Capture the cell that displays the provided text and extract its (X, Y) central coordinate. 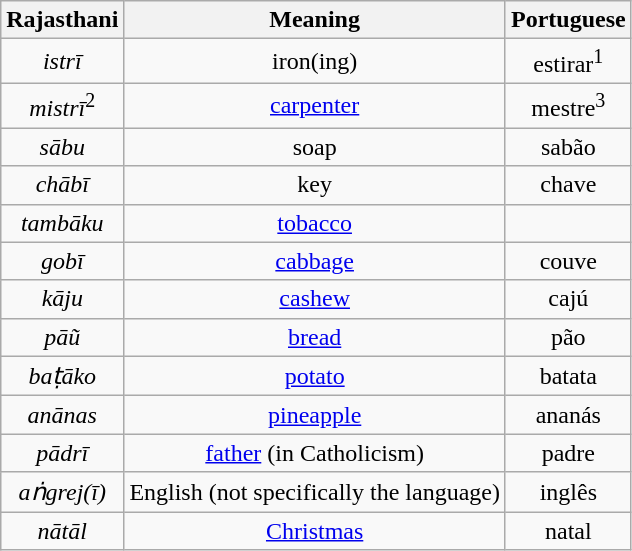
bread (315, 337)
tobacco (315, 223)
inglês (568, 492)
Rajasthani (62, 20)
soap (315, 147)
cashew (315, 299)
Portuguese (568, 20)
English (not specifically the language) (315, 492)
Meaning (315, 20)
nātāl (62, 531)
pādrī (62, 453)
natal (568, 531)
carpenter (315, 106)
Christmas (315, 531)
cabbage (315, 261)
pāũ (62, 337)
gobī (62, 261)
potato (315, 376)
couve (568, 261)
chābī (62, 185)
tambāku (62, 223)
aṅgrej(ī) (62, 492)
ananás (568, 415)
sābu (62, 147)
padre (568, 453)
anānas (62, 415)
mestre3 (568, 106)
estirar1 (568, 62)
father (in Catholicism) (315, 453)
istrī (62, 62)
batata (568, 376)
pão (568, 337)
pineapple (315, 415)
mistrī2 (62, 106)
baṭāko (62, 376)
cajú (568, 299)
sabão (568, 147)
iron(ing) (315, 62)
chave (568, 185)
key (315, 185)
kāju (62, 299)
